Locate the cell with the specified text and output its (X, Y) center coordinate. 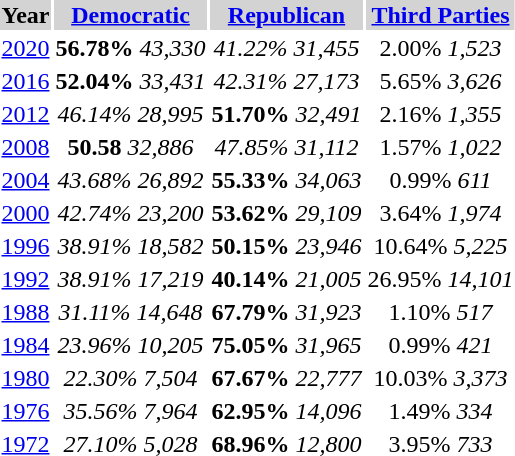
47.85% 31,112 (286, 147)
2016 (26, 81)
3.64% 1,974 (440, 213)
38.91% 18,582 (130, 246)
10.03% 3,373 (440, 378)
35.56% 7,964 (130, 411)
26.95% 14,101 (440, 279)
23.96% 10,205 (130, 345)
50.58 32,886 (130, 147)
2000 (26, 213)
2012 (26, 114)
2004 (26, 180)
Republican (286, 15)
2.00% 1,523 (440, 48)
38.91% 17,219 (130, 279)
1984 (26, 345)
75.05% 31,965 (286, 345)
0.99% 611 (440, 180)
67.67% 22,777 (286, 378)
42.31% 27,173 (286, 81)
2.16% 1,355 (440, 114)
50.15% 23,946 (286, 246)
Third Parties (440, 15)
55.33% 34,063 (286, 180)
1980 (26, 378)
1.10% 517 (440, 312)
1976 (26, 411)
2008 (26, 147)
41.22% 31,455 (286, 48)
1988 (26, 312)
53.62% 29,109 (286, 213)
62.95% 14,096 (286, 411)
42.74% 23,200 (130, 213)
1.49% 334 (440, 411)
0.99% 421 (440, 345)
2020 (26, 48)
22.30% 7,504 (130, 378)
Year (26, 15)
Democratic (130, 15)
40.14% 21,005 (286, 279)
56.78% 43,330 (130, 48)
46.14% 28,995 (130, 114)
1992 (26, 279)
52.04% 33,431 (130, 81)
5.65% 3,626 (440, 81)
1.57% 1,022 (440, 147)
51.70% 32,491 (286, 114)
10.64% 5,225 (440, 246)
1996 (26, 246)
67.79% 31,923 (286, 312)
43.68% 26,892 (130, 180)
31.11% 14,648 (130, 312)
